Find where the given text appears and provide that cell's center as (X, Y) coordinate. 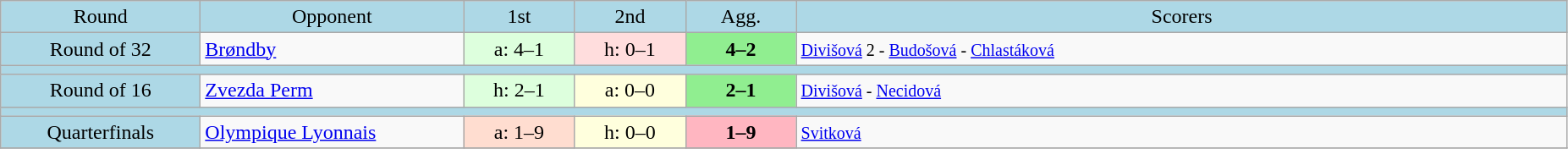
a: 1–9 (520, 132)
Scorers (1181, 17)
Svitková (1181, 132)
Round of 32 (101, 49)
Round (101, 17)
Quarterfinals (101, 132)
2–1 (741, 91)
Agg. (741, 17)
a: 4–1 (520, 49)
a: 0–0 (630, 91)
1–9 (741, 132)
Round of 16 (101, 91)
Divišová 2 - Budošová - Chlastáková (1181, 49)
1st (520, 17)
Opponent (332, 17)
Zvezda Perm (332, 91)
2nd (630, 17)
h: 0–0 (630, 132)
Brøndby (332, 49)
h: 2–1 (520, 91)
Divišová - Necidová (1181, 91)
h: 0–1 (630, 49)
4–2 (741, 49)
Olympique Lyonnais (332, 132)
